Output the [x, y] coordinate of the center of the cell containing the given text.  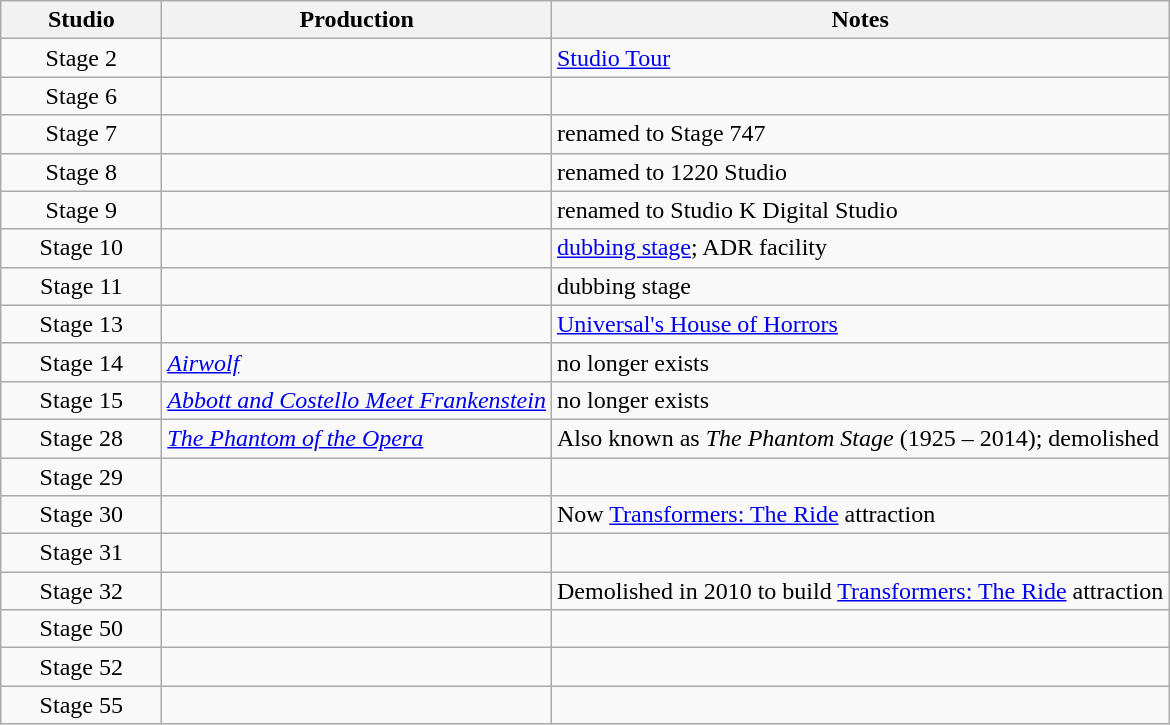
Stage 31 [82, 553]
Stage 14 [82, 362]
The Phantom of the Opera [357, 438]
Universal's House of Horrors [860, 324]
Demolished in 2010 to build Transformers: The Ride attraction [860, 591]
Abbott and Costello Meet Frankenstein [357, 400]
Notes [860, 20]
Studio Tour [860, 58]
Stage 6 [82, 96]
renamed to 1220 Studio [860, 172]
Now Transformers: The Ride attraction [860, 515]
Stage 50 [82, 629]
Stage 29 [82, 477]
Stage 52 [82, 667]
Stage 13 [82, 324]
Stage 11 [82, 286]
Also known as The Phantom Stage (1925 – 2014); demolished [860, 438]
dubbing stage; ADR facility [860, 248]
Stage 10 [82, 248]
Studio [82, 20]
Stage 9 [82, 210]
Stage 32 [82, 591]
Stage 15 [82, 400]
renamed to Studio K Digital Studio [860, 210]
dubbing stage [860, 286]
Airwolf [357, 362]
Stage 55 [82, 705]
Stage 2 [82, 58]
Stage 7 [82, 134]
Stage 30 [82, 515]
Stage 28 [82, 438]
renamed to Stage 747 [860, 134]
Production [357, 20]
Stage 8 [82, 172]
